Detect which cell encompasses the target text, then output its (X, Y) center coordinate. 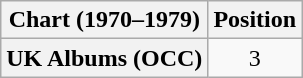
3 (255, 58)
UK Albums (OCC) (104, 58)
Chart (1970–1979) (104, 20)
Position (255, 20)
